Return the (X, Y) coordinate for the center point of the cell that contains the specified text.  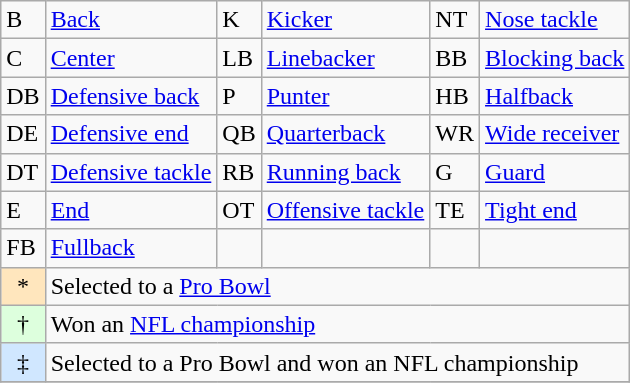
P (239, 96)
Nose tackle (555, 20)
QB (239, 134)
‡ (23, 362)
Running back (346, 172)
HB (455, 96)
Selected to a Pro Bowl and won an NFL championship (338, 362)
FB (23, 248)
Center (131, 58)
Defensive tackle (131, 172)
† (23, 324)
B (23, 20)
DT (23, 172)
Guard (555, 172)
Linebacker (346, 58)
DE (23, 134)
Offensive tackle (346, 210)
Tight end (555, 210)
Blocking back (555, 58)
End (131, 210)
G (455, 172)
Wide receiver (555, 134)
Selected to a Pro Bowl (338, 286)
Defensive end (131, 134)
DB (23, 96)
E (23, 210)
K (239, 20)
TE (455, 210)
Back (131, 20)
Punter (346, 96)
Won an NFL championship (338, 324)
OT (239, 210)
RB (239, 172)
BB (455, 58)
* (23, 286)
Halfback (555, 96)
WR (455, 134)
Kicker (346, 20)
Fullback (131, 248)
LB (239, 58)
Defensive back (131, 96)
NT (455, 20)
Quarterback (346, 134)
C (23, 58)
